Output the (X, Y) coordinate of the center of the cell containing the given text.  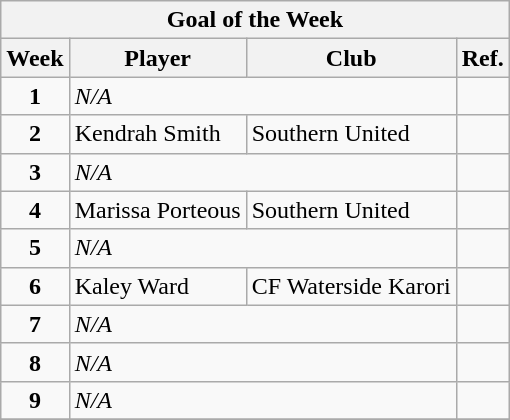
Goal of the Week (255, 20)
8 (35, 362)
4 (35, 210)
Kendrah Smith (158, 134)
Club (351, 58)
Week (35, 58)
5 (35, 248)
1 (35, 96)
Player (158, 58)
CF Waterside Karori (351, 286)
Ref. (482, 58)
9 (35, 400)
6 (35, 286)
Marissa Porteous (158, 210)
2 (35, 134)
7 (35, 324)
3 (35, 172)
Kaley Ward (158, 286)
